Capture the cell that displays the provided text and extract its (X, Y) central coordinate. 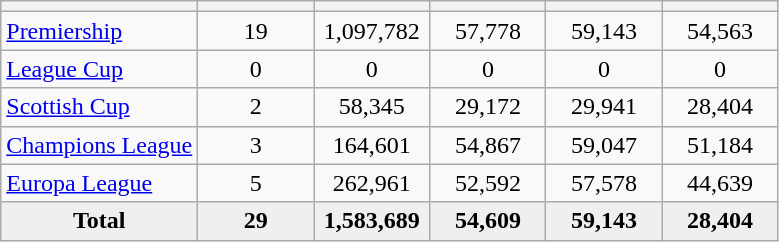
3 (256, 145)
19 (256, 31)
58,345 (372, 107)
Champions League (100, 145)
2 (256, 107)
164,601 (372, 145)
1,097,782 (372, 31)
Scottish Cup (100, 107)
57,778 (488, 31)
Premiership (100, 31)
League Cup (100, 69)
Europa League (100, 183)
59,047 (604, 145)
1,583,689 (372, 221)
54,867 (488, 145)
44,639 (720, 183)
54,563 (720, 31)
Total (100, 221)
54,609 (488, 221)
29,941 (604, 107)
29,172 (488, 107)
57,578 (604, 183)
51,184 (720, 145)
29 (256, 221)
5 (256, 183)
52,592 (488, 183)
262,961 (372, 183)
